Return [x, y] of the center of cell containing provided text 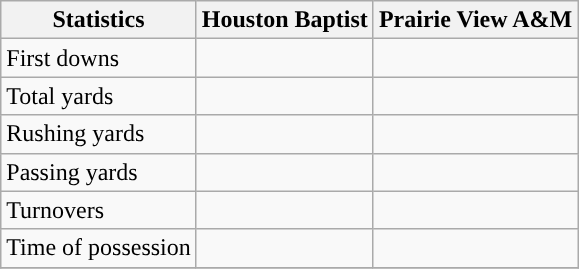
Total yards [99, 96]
Turnovers [99, 210]
Rushing yards [99, 134]
Prairie View A&M [475, 20]
Houston Baptist [284, 20]
Time of possession [99, 248]
Statistics [99, 20]
Passing yards [99, 172]
First downs [99, 58]
